For the text-containing cell, return its midpoint in [x, y] coordinate format. 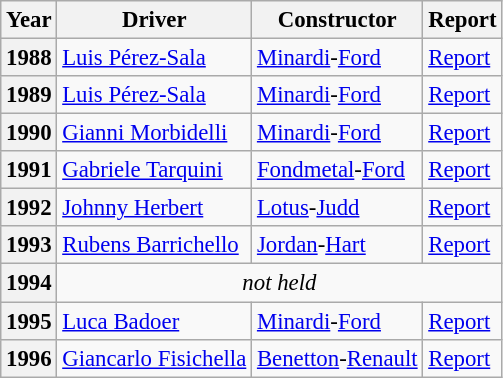
1988 [29, 58]
1989 [29, 95]
Year [29, 20]
Driver [154, 20]
Constructor [338, 20]
1995 [29, 321]
1996 [29, 358]
not held [280, 283]
Benetton-Renault [338, 358]
1993 [29, 245]
1990 [29, 133]
1992 [29, 208]
Gianni Morbidelli [154, 133]
Gabriele Tarquini [154, 170]
Fondmetal-Ford [338, 170]
Johnny Herbert [154, 208]
Rubens Barrichello [154, 245]
Lotus-Judd [338, 208]
Jordan-Hart [338, 245]
Giancarlo Fisichella [154, 358]
1991 [29, 170]
Luca Badoer [154, 321]
1994 [29, 283]
